Locate the cell with the specified text and output its (X, Y) center coordinate. 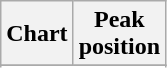
Chart (37, 34)
Peakposition (119, 34)
